From the cell containing the given text, extract its center point as (x, y) coordinate. 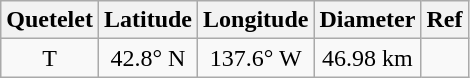
Longitude (256, 20)
Quetelet (50, 20)
T (50, 58)
Ref (444, 20)
42.8° N (148, 58)
Latitude (148, 20)
Diameter (368, 20)
46.98 km (368, 58)
137.6° W (256, 58)
